Locate the cell with the specified text and output its (X, Y) center coordinate. 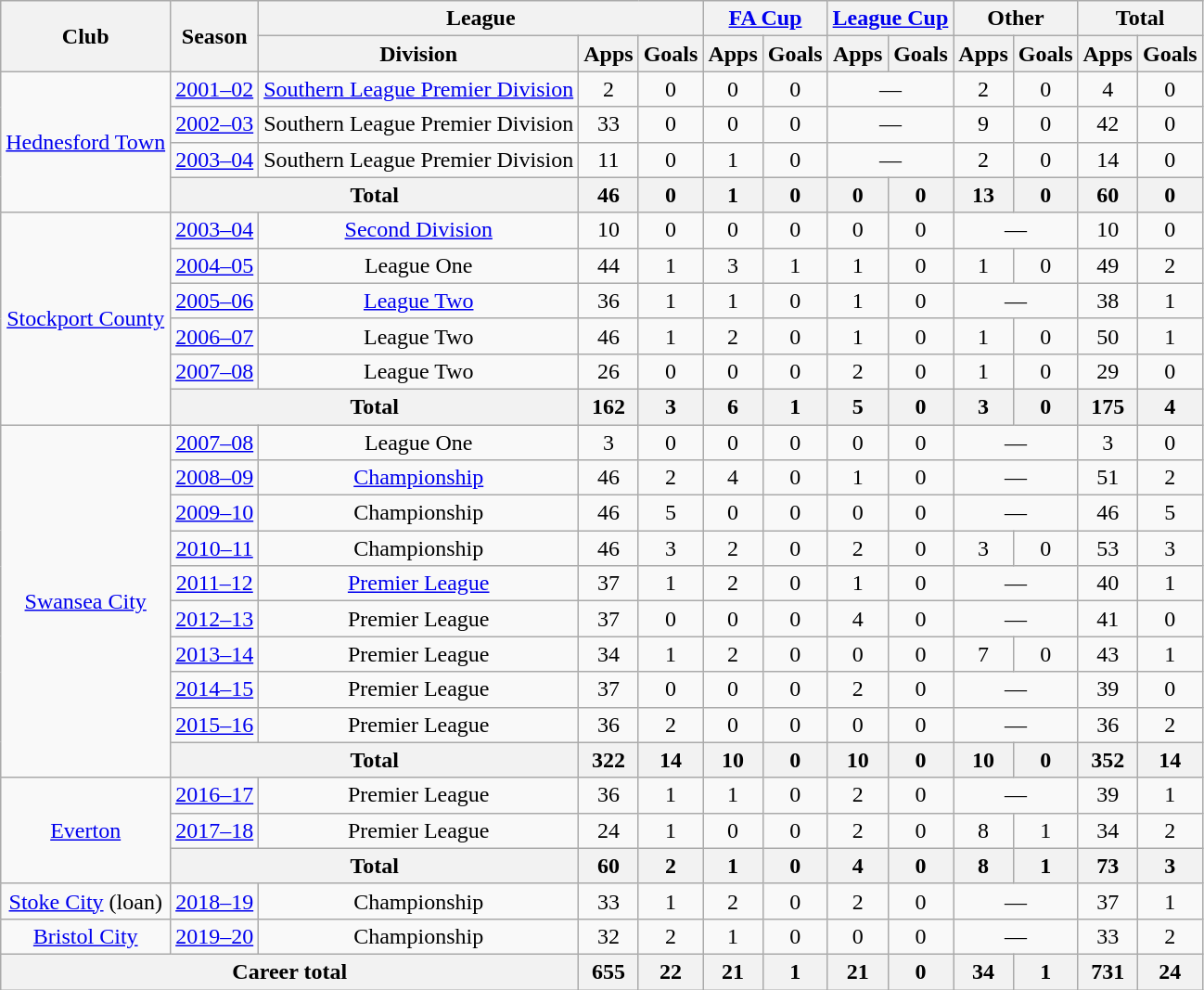
FA Cup (765, 19)
41 (1108, 619)
Stockport County (85, 318)
49 (1108, 265)
Bristol City (85, 936)
2015–16 (215, 725)
Second Division (419, 230)
6 (733, 406)
League (480, 19)
Hednesford Town (85, 142)
731 (1108, 971)
2006–07 (215, 336)
175 (1108, 406)
2018–19 (215, 901)
League Cup (890, 19)
50 (1108, 336)
Other (1016, 19)
26 (608, 371)
Club (85, 36)
73 (1108, 866)
53 (1108, 548)
40 (1108, 584)
51 (1108, 478)
2009–10 (215, 513)
Swansea City (85, 601)
22 (671, 971)
44 (608, 265)
2008–09 (215, 478)
352 (1108, 760)
Everton (85, 830)
2004–05 (215, 265)
32 (608, 936)
43 (1108, 654)
2001–02 (215, 89)
2012–13 (215, 619)
162 (608, 406)
13 (983, 195)
42 (1108, 124)
2017–18 (215, 830)
2014–15 (215, 689)
2011–12 (215, 584)
38 (1108, 301)
29 (1108, 371)
2013–14 (215, 654)
2010–11 (215, 548)
2005–06 (215, 301)
655 (608, 971)
322 (608, 760)
9 (983, 124)
Stoke City (loan) (85, 901)
11 (608, 160)
2016–17 (215, 795)
Season (215, 36)
7 (983, 654)
Career total (289, 971)
2019–20 (215, 936)
Division (419, 54)
2002–03 (215, 124)
